From the cell containing the given text, extract its center point as [x, y] coordinate. 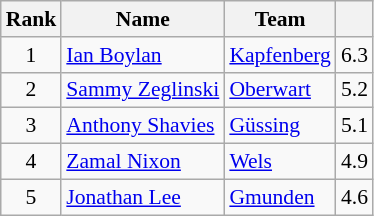
Anthony Shavies [142, 126]
Rank [32, 19]
3 [32, 126]
Sammy Zeglinski [142, 90]
Güssing [280, 126]
4 [32, 162]
Zamal Nixon [142, 162]
Jonathan Lee [142, 197]
6.3 [354, 55]
Name [142, 19]
Gmunden [280, 197]
2 [32, 90]
Team [280, 19]
Ian Boylan [142, 55]
4.9 [354, 162]
5.2 [354, 90]
Kapfenberg [280, 55]
5 [32, 197]
4.6 [354, 197]
Oberwart [280, 90]
1 [32, 55]
Wels [280, 162]
5.1 [354, 126]
